Scan for the cell matching the given text and deliver its [x, y] coordinate at center. 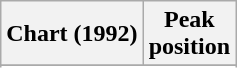
Chart (1992) [72, 34]
Peakposition [189, 34]
